For the text-containing cell, return its midpoint in (x, y) coordinate format. 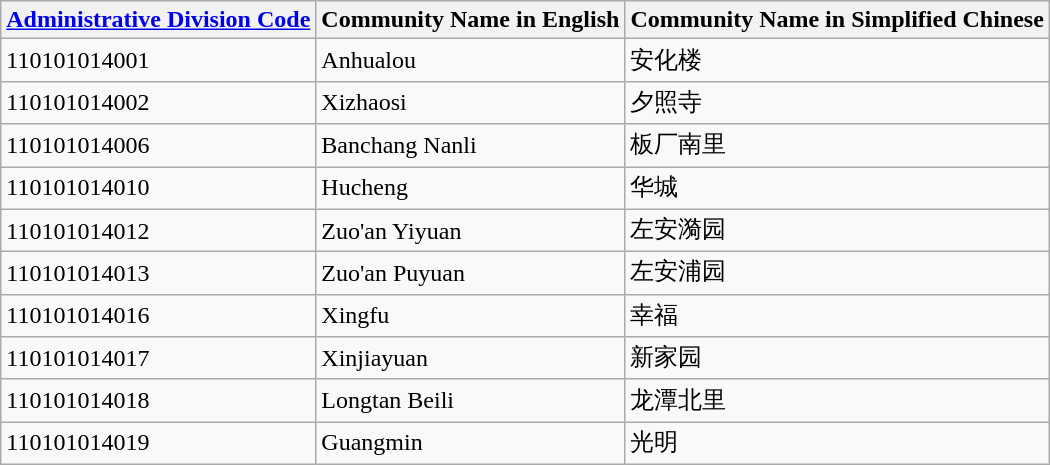
龙潭北里 (837, 400)
光明 (837, 444)
幸福 (837, 316)
110101014018 (158, 400)
110101014019 (158, 444)
华城 (837, 188)
110101014002 (158, 102)
夕照寺 (837, 102)
110101014013 (158, 274)
Hucheng (470, 188)
Administrative Division Code (158, 20)
板厂南里 (837, 146)
安化楼 (837, 60)
Xizhaosi (470, 102)
Community Name in Simplified Chinese (837, 20)
左安漪园 (837, 230)
Community Name in English (470, 20)
Xingfu (470, 316)
Longtan Beili (470, 400)
110101014001 (158, 60)
110101014017 (158, 358)
110101014006 (158, 146)
Xinjiayuan (470, 358)
110101014010 (158, 188)
新家园 (837, 358)
110101014012 (158, 230)
Zuo'an Yiyuan (470, 230)
左安浦园 (837, 274)
Zuo'an Puyuan (470, 274)
Anhualou (470, 60)
Banchang Nanli (470, 146)
110101014016 (158, 316)
Guangmin (470, 444)
